Detect which cell encompasses the target text, then output its [x, y] center coordinate. 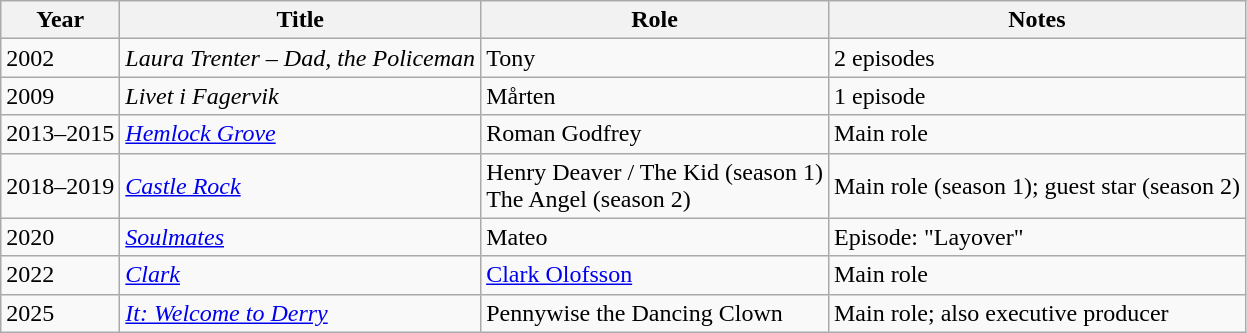
Pennywise the Dancing Clown [655, 313]
2013–2015 [60, 134]
Clark [300, 275]
Roman Godfrey [655, 134]
Hemlock Grove [300, 134]
Castle Rock [300, 186]
Main role (season 1); guest star (season 2) [1036, 186]
Henry Deaver / The Kid (season 1)The Angel (season 2) [655, 186]
2 episodes [1036, 58]
1 episode [1036, 96]
Title [300, 20]
2002 [60, 58]
Role [655, 20]
2018–2019 [60, 186]
Clark Olofsson [655, 275]
Episode: "Layover" [1036, 237]
Main role; also executive producer [1036, 313]
Soulmates [300, 237]
It: Welcome to Derry [300, 313]
2022 [60, 275]
Mårten [655, 96]
Mateo [655, 237]
Laura Trenter – Dad, the Policeman [300, 58]
2020 [60, 237]
Livet i Fagervik [300, 96]
2009 [60, 96]
Notes [1036, 20]
Tony [655, 58]
2025 [60, 313]
Year [60, 20]
